Find where the given text appears and provide that cell's center as [X, Y] coordinate. 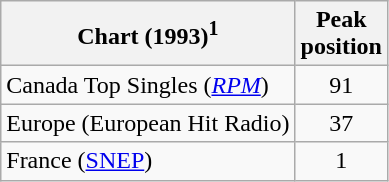
Peakposition [341, 34]
1 [341, 161]
91 [341, 85]
Chart (1993)1 [148, 34]
Canada Top Singles (RPM) [148, 85]
France (SNEP) [148, 161]
Europe (European Hit Radio) [148, 123]
37 [341, 123]
